Output the [X, Y] coordinate of the center of the cell containing the given text.  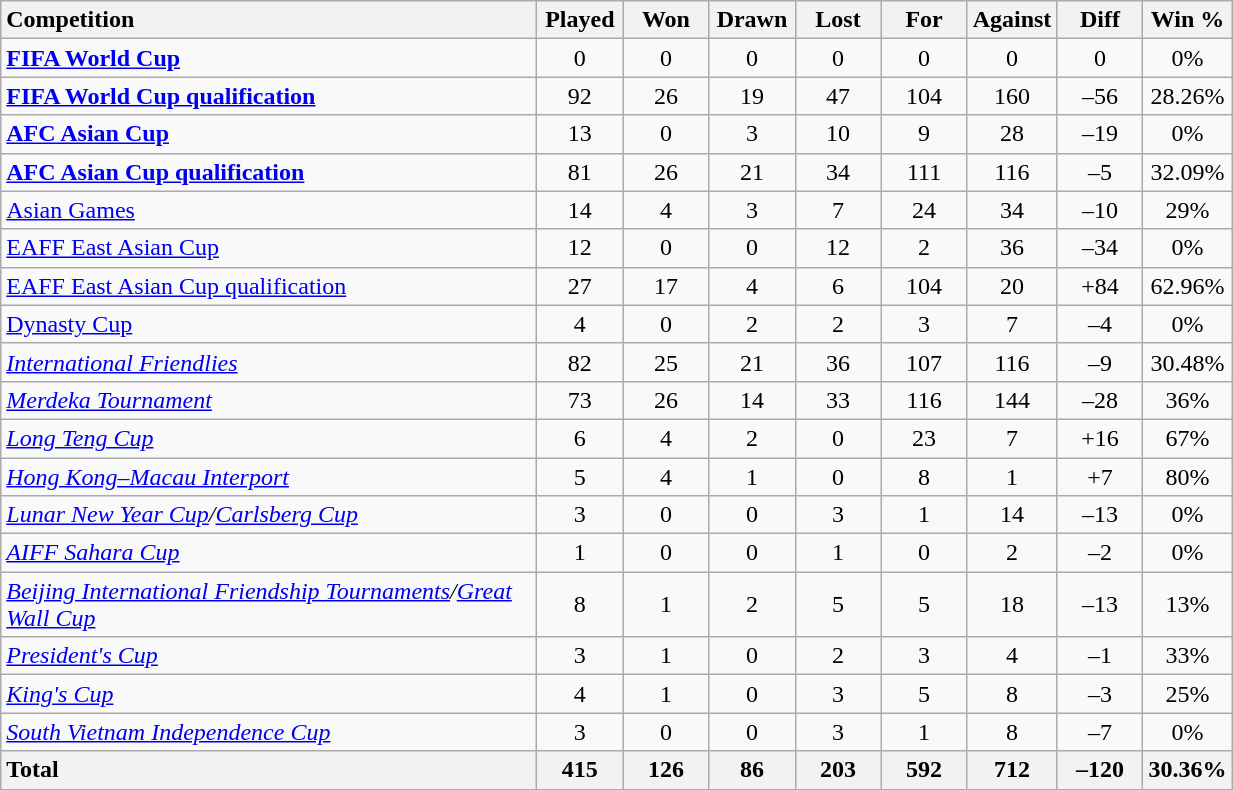
–120 [1100, 770]
Merdeka Tournament [269, 400]
+84 [1100, 286]
–34 [1100, 248]
13 [580, 134]
President's Cup [269, 656]
30.48% [1188, 362]
36% [1188, 400]
9 [924, 134]
–56 [1100, 96]
–3 [1100, 694]
Against [1012, 20]
Drawn [752, 20]
107 [924, 362]
–28 [1100, 400]
–7 [1100, 732]
Lost [838, 20]
592 [924, 770]
30.36% [1188, 770]
415 [580, 770]
For [924, 20]
80% [1188, 477]
Lunar New Year Cup/Carlsberg Cup [269, 515]
33 [838, 400]
25% [1188, 694]
712 [1012, 770]
FIFA World Cup [269, 58]
Long Teng Cup [269, 438]
33% [1188, 656]
13% [1188, 604]
28.26% [1188, 96]
111 [924, 172]
Beijing International Friendship Tournaments/Great Wall Cup [269, 604]
18 [1012, 604]
EAFF East Asian Cup [269, 248]
62.96% [1188, 286]
82 [580, 362]
23 [924, 438]
10 [838, 134]
AFC Asian Cup [269, 134]
126 [666, 770]
25 [666, 362]
81 [580, 172]
Total [269, 770]
32.09% [1188, 172]
King's Cup [269, 694]
+7 [1100, 477]
Win % [1188, 20]
86 [752, 770]
Hong Kong–Macau Interport [269, 477]
29% [1188, 210]
Won [666, 20]
27 [580, 286]
28 [1012, 134]
144 [1012, 400]
24 [924, 210]
South Vietnam Independence Cup [269, 732]
17 [666, 286]
Competition [269, 20]
67% [1188, 438]
–9 [1100, 362]
73 [580, 400]
+16 [1100, 438]
EAFF East Asian Cup qualification [269, 286]
–4 [1100, 324]
–1 [1100, 656]
160 [1012, 96]
AIFF Sahara Cup [269, 553]
Asian Games [269, 210]
Dynasty Cup [269, 324]
20 [1012, 286]
Diff [1100, 20]
FIFA World Cup qualification [269, 96]
–19 [1100, 134]
–5 [1100, 172]
–2 [1100, 553]
203 [838, 770]
International Friendlies [269, 362]
19 [752, 96]
AFC Asian Cup qualification [269, 172]
Played [580, 20]
–10 [1100, 210]
92 [580, 96]
47 [838, 96]
